Extract the (x, y) coordinate from the center of the cell holding the provided text.  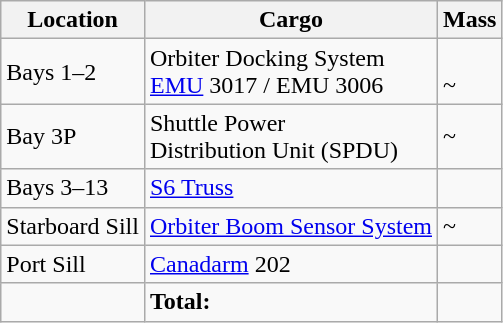
S6 Truss (290, 188)
Bay 3P (73, 136)
Canadarm 202 (290, 264)
Port Sill (73, 264)
Shuttle Power Distribution Unit (SPDU) (290, 136)
Bays 1–2 (73, 72)
Starboard Sill (73, 226)
Location (73, 20)
Orbiter Boom Sensor System (290, 226)
Total: (290, 302)
Mass (470, 20)
Cargo (290, 20)
Orbiter Docking System EMU 3017 / EMU 3006 (290, 72)
Bays 3–13 (73, 188)
